Determine the [X, Y] coordinate at the center of the cell enclosing the given text.  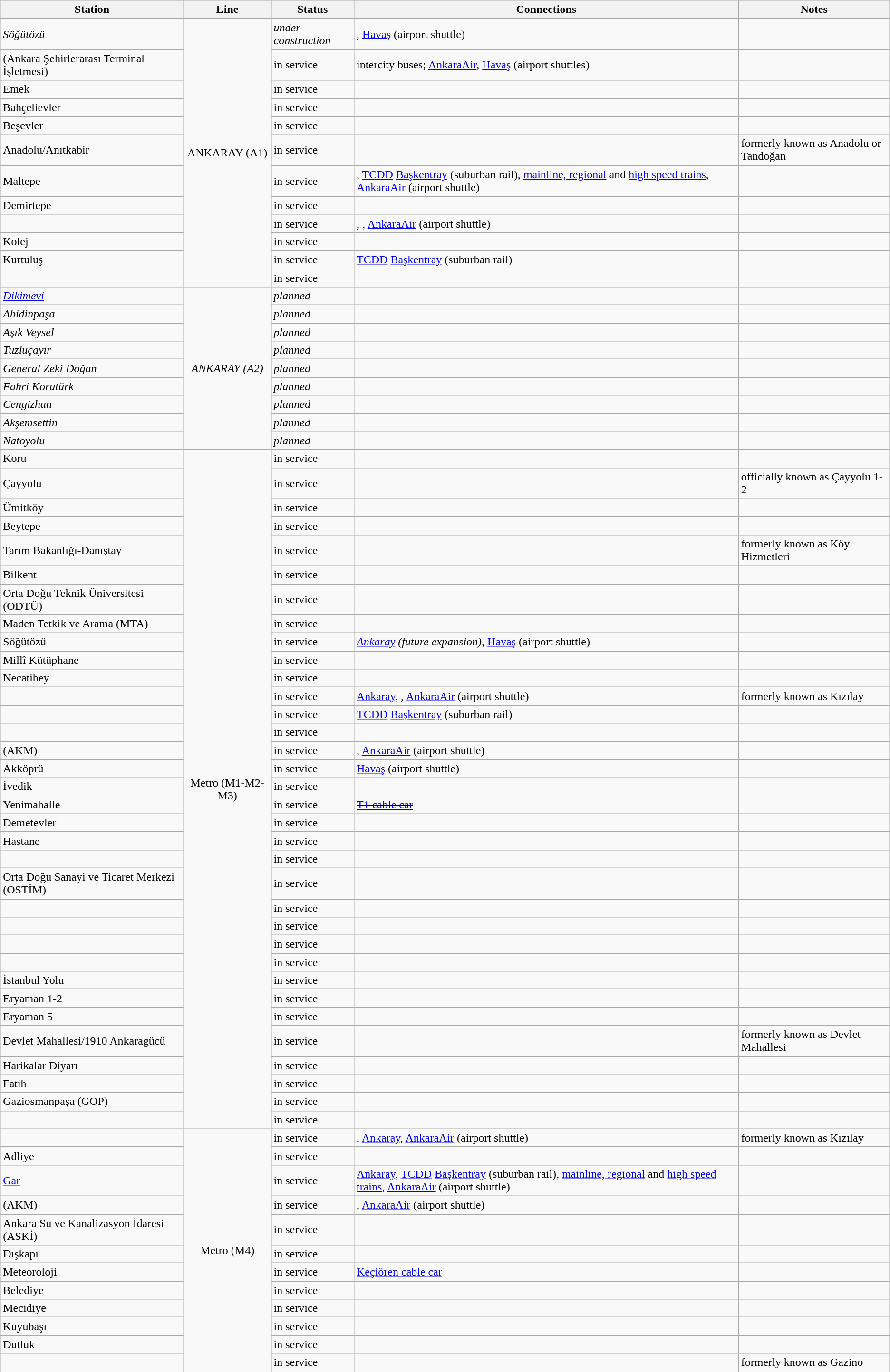
Ankaray, , AnkaraAir (airport shuttle) [546, 696]
Meteoroloji [92, 1272]
Bahçelievler [92, 107]
Orta Doğu Teknik Üniversitesi (ODTÜ) [92, 599]
ANKARAY (A2) [227, 369]
Ankara Su ve Kanalizasyon İdaresi (ASKİ) [92, 1229]
Emek [92, 89]
Gaziosmanpaşa (GOP) [92, 1102]
under construction [312, 34]
Çayyolu [92, 483]
Natoyolu [92, 441]
formerly known as Gazino [814, 1362]
Akköprü [92, 768]
Maden Tetkik ve Arama (MTA) [92, 624]
Station [92, 10]
Notes [814, 10]
Kolej [92, 241]
İvedik [92, 787]
Kuyubaşı [92, 1326]
Tarım Bakanlığı-Danıştay [92, 550]
Ankaray, TCDD Başkentray (suburban rail), mainline, regional and high speed trains, AnkaraAir (airport shuttle) [546, 1180]
Status [312, 10]
Maltepe [92, 181]
Harikalar Diyarı [92, 1065]
Beşevler [92, 125]
Hastane [92, 841]
Metro (M4) [227, 1250]
(Ankara Şehirlerarası Terminal İşletmesi) [92, 65]
Eryaman 5 [92, 1017]
formerly known as Köy Hizmetleri [814, 550]
Fahri Korutürk [92, 386]
Belediye [92, 1290]
Yenimahalle [92, 805]
formerly known as Anadolu or Tandoğan [814, 150]
Tuzluçayır [92, 350]
Cengizhan [92, 404]
İstanbul Yolu [92, 980]
Adliye [92, 1156]
, Ankaray, AnkaraAir (airport shuttle) [546, 1138]
Dışkapı [92, 1254]
Bilkent [92, 575]
Mecidiye [92, 1308]
Aşık Veysel [92, 332]
Ankaray (future expansion), Havaş (airport shuttle) [546, 642]
Demetevler [92, 823]
Dutluk [92, 1344]
formerly known as Devlet Mahallesi [814, 1041]
Beytepe [92, 526]
officially known as Çayyolu 1-2 [814, 483]
General Zeki Doğan [92, 368]
Necatibey [92, 678]
Metro (M1-M2-M3) [227, 789]
, TCDD Başkentray (suburban rail), mainline, regional and high speed trains, AnkaraAir (airport shuttle) [546, 181]
T1 cable car [546, 805]
Keçiören cable car [546, 1272]
intercity buses; AnkaraAir, Havaş (airport shuttles) [546, 65]
Kurtuluş [92, 259]
Devlet Mahallesi/1910 Ankaragücü [92, 1041]
Orta Doğu Sanayi ve Ticaret Merkezi (OSTİM) [92, 883]
Demirtepe [92, 205]
Millî Kütüphane [92, 660]
Line [227, 10]
Ümitköy [92, 508]
Abidinpaşa [92, 314]
Gar [92, 1180]
Dikimevi [92, 296]
Koru [92, 459]
Anadolu/Anıtkabir [92, 150]
ANKARAY (A1) [227, 153]
Akşemsettin [92, 422]
, , AnkaraAir (airport shuttle) [546, 223]
Havaş (airport shuttle) [546, 768]
Connections [546, 10]
Fatih [92, 1084]
, Havaş (airport shuttle) [546, 34]
Eryaman 1-2 [92, 998]
